From the cell containing the given text, extract its center point as (x, y) coordinate. 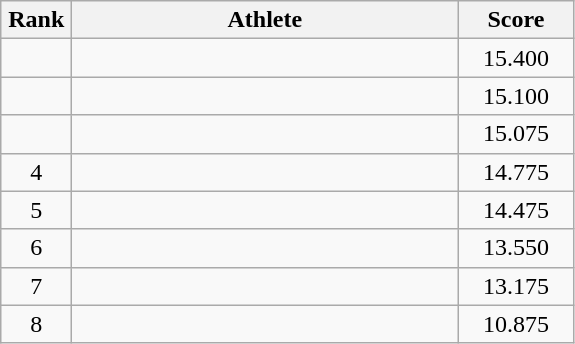
15.075 (516, 134)
8 (36, 324)
7 (36, 286)
10.875 (516, 324)
15.400 (516, 58)
14.475 (516, 210)
13.175 (516, 286)
Rank (36, 20)
14.775 (516, 172)
13.550 (516, 248)
4 (36, 172)
15.100 (516, 96)
Score (516, 20)
6 (36, 248)
5 (36, 210)
Athlete (265, 20)
